Find where the given text appears and provide that cell's center as (X, Y) coordinate. 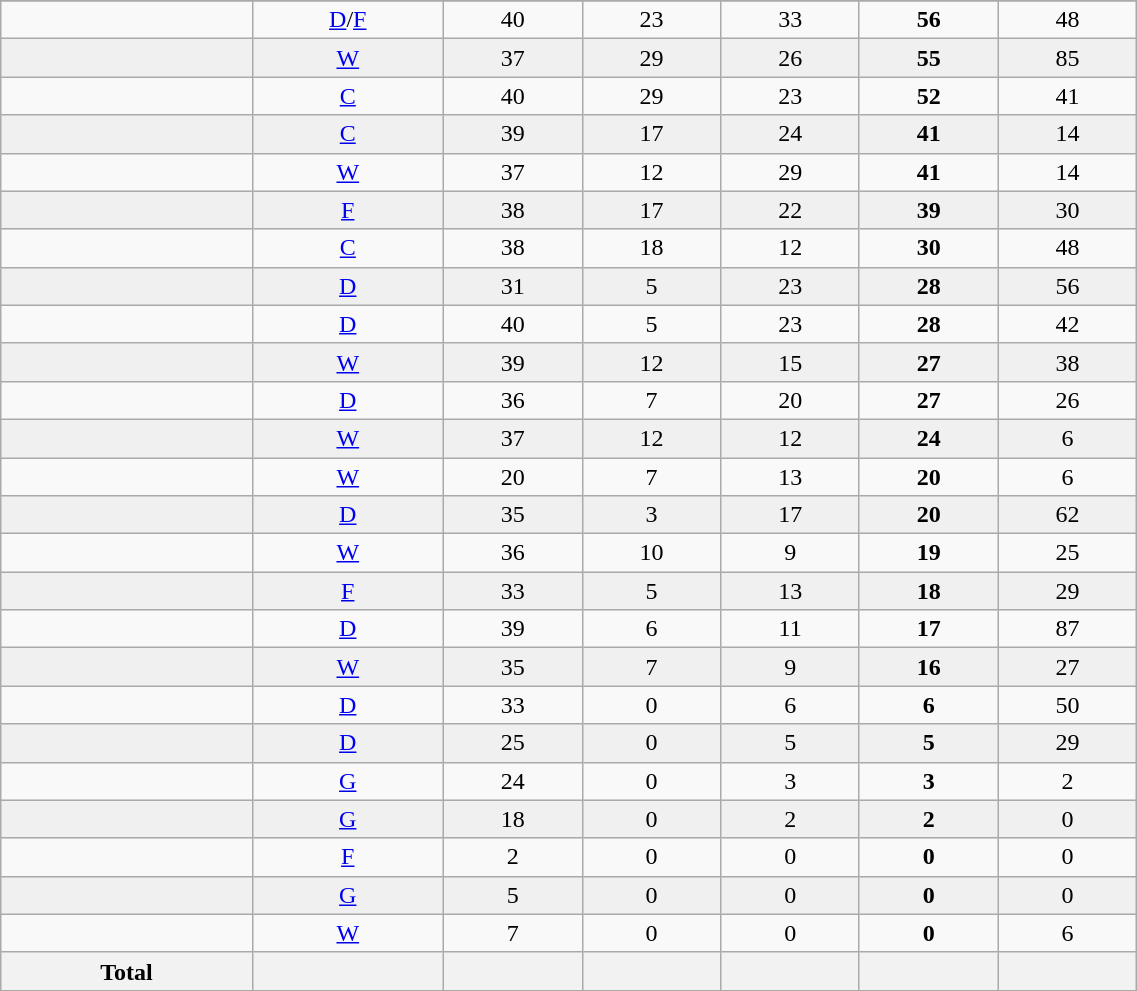
55 (928, 58)
D/F (348, 20)
11 (790, 629)
19 (928, 553)
31 (514, 286)
Total (126, 971)
52 (928, 96)
10 (652, 553)
87 (1068, 629)
85 (1068, 58)
50 (1068, 705)
42 (1068, 324)
22 (790, 210)
16 (928, 667)
15 (790, 362)
62 (1068, 515)
